Pinpoint the cell where the given text exists, returning its [X, Y] midpoint coordinate. 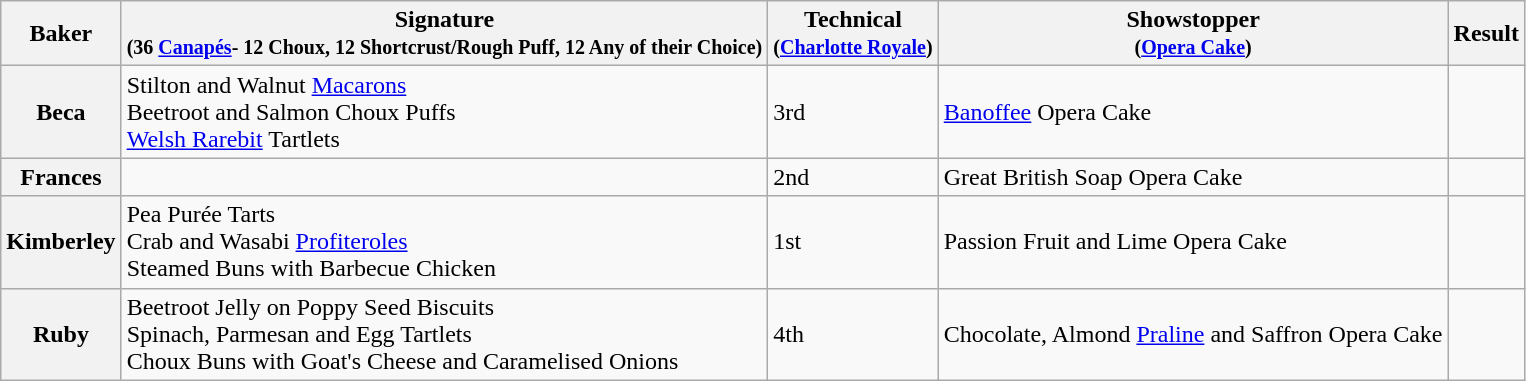
Passion Fruit and Lime Opera Cake [1193, 242]
Frances [61, 177]
Beetroot Jelly on Poppy Seed BiscuitsSpinach, Parmesan and Egg TartletsChoux Buns with Goat's Cheese and Caramelised Onions [444, 334]
Signature(36 Canapés- 12 Choux, 12 Shortcrust/Rough Puff, 12 Any of their Choice) [444, 34]
3rd [853, 112]
Showstopper(Opera Cake) [1193, 34]
1st [853, 242]
4th [853, 334]
Beca [61, 112]
2nd [853, 177]
Great British Soap Opera Cake [1193, 177]
Banoffee Opera Cake [1193, 112]
Kimberley [61, 242]
Pea Purée TartsCrab and Wasabi ProfiterolesSteamed Buns with Barbecue Chicken [444, 242]
Ruby [61, 334]
Chocolate, Almond Praline and Saffron Opera Cake [1193, 334]
Result [1486, 34]
Technical(Charlotte Royale) [853, 34]
Stilton and Walnut MacaronsBeetroot and Salmon Choux PuffsWelsh Rarebit Tartlets [444, 112]
Baker [61, 34]
